From the cell containing the given text, extract its center point as (x, y) coordinate. 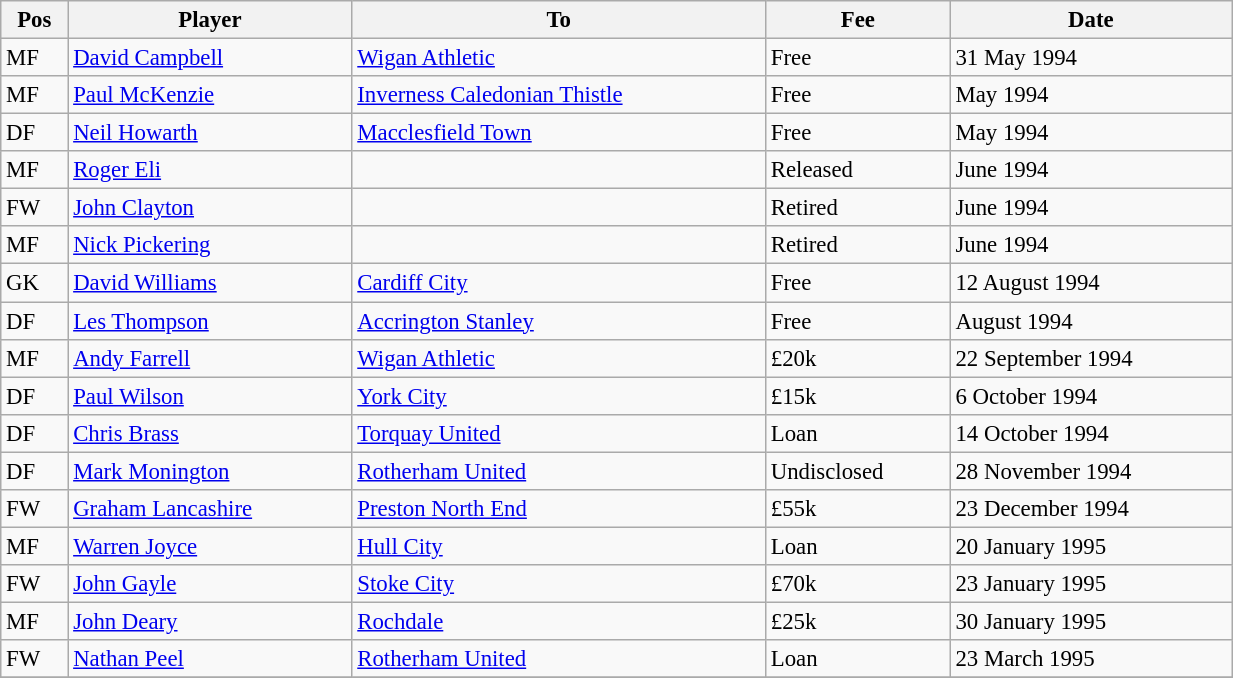
30 January 1995 (1090, 621)
20 January 1995 (1090, 546)
York City (559, 396)
Stoke City (559, 584)
22 September 1994 (1090, 358)
Preston North End (559, 509)
Fee (858, 20)
John Deary (210, 621)
28 November 1994 (1090, 471)
Hull City (559, 546)
23 December 1994 (1090, 509)
Chris Brass (210, 433)
£70k (858, 584)
Warren Joyce (210, 546)
Roger Eli (210, 170)
Graham Lancashire (210, 509)
Released (858, 170)
6 October 1994 (1090, 396)
Paul McKenzie (210, 95)
Mark Monington (210, 471)
John Gayle (210, 584)
David Campbell (210, 58)
Torquay United (559, 433)
Date (1090, 20)
Macclesfield Town (559, 133)
Player (210, 20)
Accrington Stanley (559, 321)
Nick Pickering (210, 245)
14 October 1994 (1090, 433)
August 1994 (1090, 321)
Andy Farrell (210, 358)
£55k (858, 509)
Neil Howarth (210, 133)
John Clayton (210, 208)
Cardiff City (559, 283)
£20k (858, 358)
GK (34, 283)
23 March 1995 (1090, 659)
Rochdale (559, 621)
Paul Wilson (210, 396)
Undisclosed (858, 471)
Pos (34, 20)
31 May 1994 (1090, 58)
Inverness Caledonian Thistle (559, 95)
Les Thompson (210, 321)
£15k (858, 396)
To (559, 20)
23 January 1995 (1090, 584)
Nathan Peel (210, 659)
David Williams (210, 283)
12 August 1994 (1090, 283)
£25k (858, 621)
